Scan for the cell matching the given text and deliver its [x, y] coordinate at center. 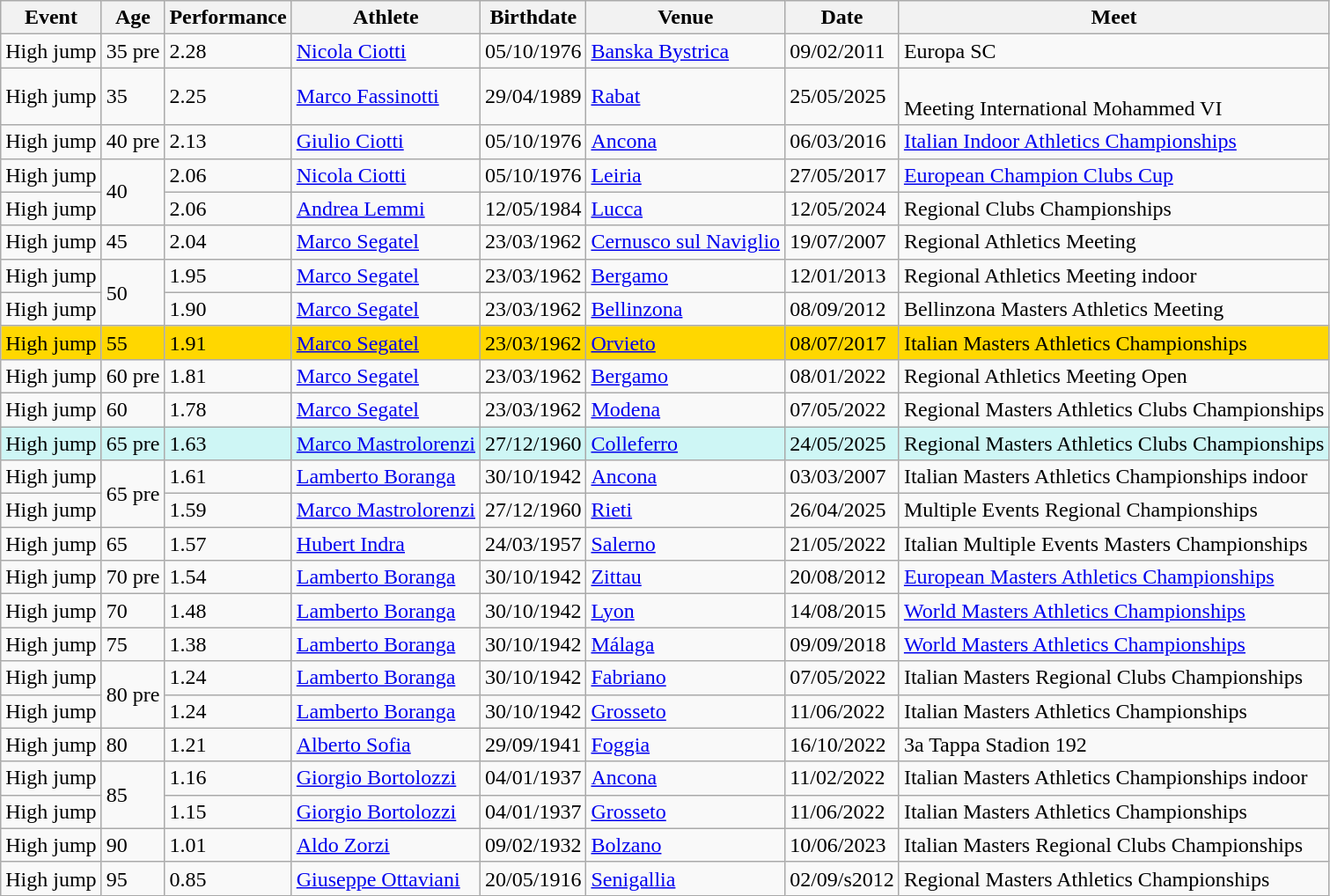
09/09/2018 [842, 644]
Event [51, 18]
19/07/2007 [842, 242]
80 [133, 745]
2.13 [228, 142]
Hubert Indra [386, 544]
Alberto Sofia [386, 745]
12/01/2013 [842, 275]
06/03/2016 [842, 142]
Birthdate [533, 18]
08/09/2012 [842, 309]
1.81 [228, 376]
Marco Fassinotti [386, 97]
1.16 [228, 778]
26/04/2025 [842, 510]
1.59 [228, 510]
Lucca [686, 209]
Fabriano [686, 678]
Colleferro [686, 443]
Bellinzona Masters Athletics Meeting [1113, 309]
Italian Multiple Events Masters Championships [1113, 544]
09/02/2011 [842, 51]
Europa SC [1113, 51]
Giulio Ciotti [386, 142]
40 pre [133, 142]
12/05/2024 [842, 209]
55 [133, 342]
35 [133, 97]
Zittau [686, 577]
1.63 [228, 443]
3a Tappa Stadion 192 [1113, 745]
Cernusco sul Naviglio [686, 242]
Orvieto [686, 342]
Multiple Events Regional Championships [1113, 510]
10/06/2023 [842, 845]
Italian Indoor Athletics Championships [1113, 142]
29/09/1941 [533, 745]
27/05/2017 [842, 175]
Regional Masters Athletics Championships [1113, 878]
20/08/2012 [842, 577]
65 [133, 544]
02/09/s2012 [842, 878]
Bellinzona [686, 309]
1.57 [228, 544]
Rabat [686, 97]
Senigallia [686, 878]
Age [133, 18]
70 pre [133, 577]
1.90 [228, 309]
Venue [686, 18]
1.95 [228, 275]
0.85 [228, 878]
1.21 [228, 745]
60 pre [133, 376]
Salerno [686, 544]
20/05/1916 [533, 878]
Date [842, 18]
Bolzano [686, 845]
Banska Bystrica [686, 51]
95 [133, 878]
1.54 [228, 577]
Performance [228, 18]
Modena [686, 409]
24/03/1957 [533, 544]
11/02/2022 [842, 778]
Lyon [686, 611]
1.61 [228, 477]
Regional Athletics Meeting indoor [1113, 275]
1.15 [228, 812]
1.01 [228, 845]
1.91 [228, 342]
03/03/2007 [842, 477]
29/04/1989 [533, 97]
09/02/1932 [533, 845]
1.48 [228, 611]
2.25 [228, 97]
1.78 [228, 409]
1.38 [228, 644]
Andrea Lemmi [386, 209]
25/05/2025 [842, 97]
Meet [1113, 18]
40 [133, 192]
60 [133, 409]
Aldo Zorzi [386, 845]
Giuseppe Ottaviani [386, 878]
50 [133, 292]
75 [133, 644]
2.04 [228, 242]
Leiria [686, 175]
Regional Clubs Championships [1113, 209]
12/05/1984 [533, 209]
European Champion Clubs Cup [1113, 175]
Regional Athletics Meeting Open [1113, 376]
16/10/2022 [842, 745]
Meeting International Mohammed VI [1113, 97]
Athlete [386, 18]
45 [133, 242]
Foggia [686, 745]
Málaga [686, 644]
08/07/2017 [842, 342]
21/05/2022 [842, 544]
90 [133, 845]
24/05/2025 [842, 443]
85 [133, 795]
European Masters Athletics Championships [1113, 577]
35 pre [133, 51]
2.28 [228, 51]
Regional Athletics Meeting [1113, 242]
80 pre [133, 694]
14/08/2015 [842, 611]
Rieti [686, 510]
08/01/2022 [842, 376]
70 [133, 611]
